Output the [X, Y] coordinate of the center of the cell containing the given text.  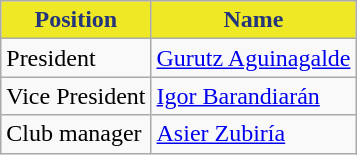
Igor Barandiarán [254, 96]
Name [254, 20]
Position [76, 20]
Club manager [76, 134]
President [76, 58]
Vice President [76, 96]
Gurutz Aguinagalde [254, 58]
Asier Zubiría [254, 134]
